Determine the [X, Y] coordinate at the center of the cell enclosing the given text.  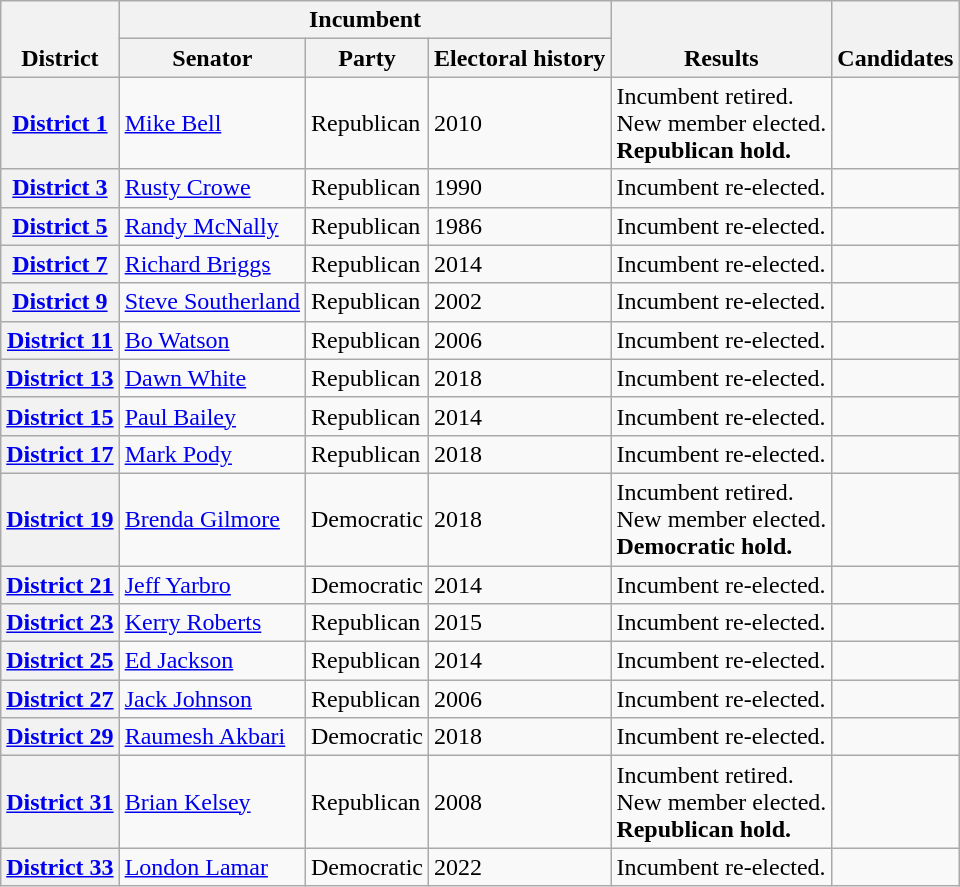
1990 [519, 188]
Rusty Crowe [212, 188]
1986 [519, 226]
District 23 [60, 623]
Bo Watson [212, 340]
Randy McNally [212, 226]
2010 [519, 123]
District 11 [60, 340]
District 9 [60, 302]
Candidates [896, 39]
District 25 [60, 661]
Kerry Roberts [212, 623]
District 5 [60, 226]
Senator [212, 58]
District 29 [60, 737]
London Lamar [212, 867]
2008 [519, 802]
Dawn White [212, 378]
District 7 [60, 264]
District 19 [60, 519]
District 15 [60, 416]
Incumbent retired.New member elected.Democratic hold. [722, 519]
2015 [519, 623]
Richard Briggs [212, 264]
District [60, 39]
Jeff Yarbro [212, 585]
Results [722, 39]
Brian Kelsey [212, 802]
Steve Southerland [212, 302]
Mike Bell [212, 123]
Paul Bailey [212, 416]
2022 [519, 867]
Mark Pody [212, 454]
2002 [519, 302]
Raumesh Akbari [212, 737]
Electoral history [519, 58]
Incumbent [365, 20]
Brenda Gilmore [212, 519]
Party [366, 58]
Ed Jackson [212, 661]
District 3 [60, 188]
District 27 [60, 699]
District 33 [60, 867]
District 1 [60, 123]
District 21 [60, 585]
District 13 [60, 378]
Jack Johnson [212, 699]
District 17 [60, 454]
District 31 [60, 802]
